Detect which cell encompasses the target text, then output its [X, Y] center coordinate. 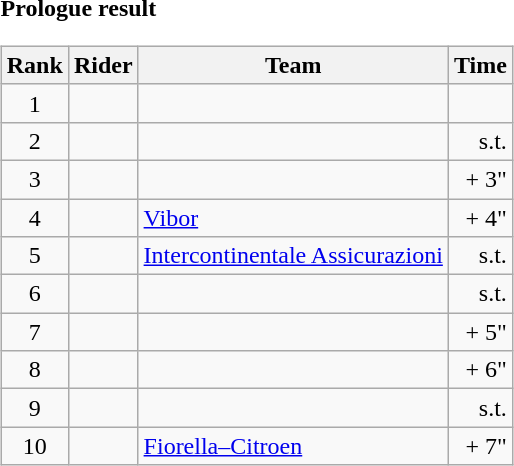
+ 4" [480, 217]
+ 6" [480, 370]
6 [34, 294]
+ 7" [480, 446]
7 [34, 332]
5 [34, 256]
10 [34, 446]
+ 3" [480, 179]
Team [293, 65]
3 [34, 179]
+ 5" [480, 332]
9 [34, 408]
Time [480, 65]
8 [34, 370]
2 [34, 141]
4 [34, 217]
Rank [34, 65]
1 [34, 103]
Vibor [293, 217]
Rider [103, 65]
Intercontinentale Assicurazioni [293, 256]
Fiorella–Citroen [293, 446]
